For the text-containing cell, return its midpoint in (X, Y) coordinate format. 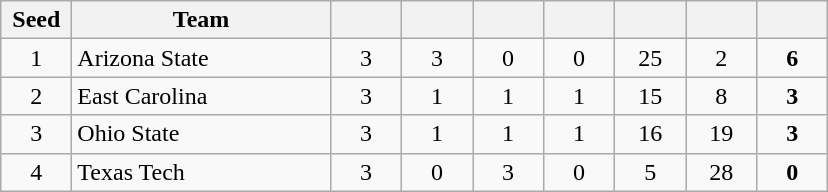
Seed (36, 20)
Texas Tech (202, 172)
East Carolina (202, 96)
19 (722, 134)
15 (650, 96)
25 (650, 58)
5 (650, 172)
16 (650, 134)
Team (202, 20)
8 (722, 96)
4 (36, 172)
28 (722, 172)
Arizona State (202, 58)
6 (792, 58)
Ohio State (202, 134)
